For the text-containing cell, return its midpoint in (x, y) coordinate format. 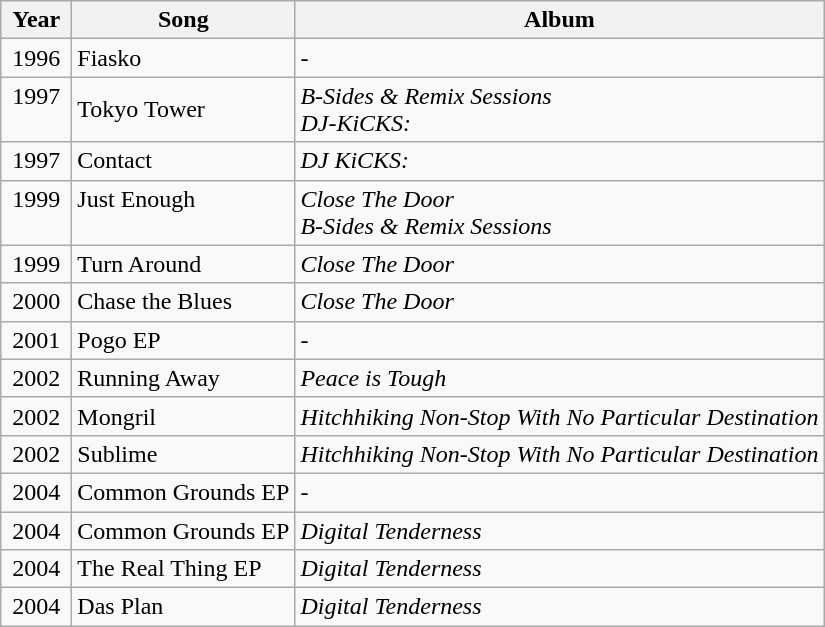
Album (560, 20)
Peace is Tough (560, 378)
Close The DoorB-Sides & Remix Sessions (560, 212)
Turn Around (184, 264)
Pogo EP (184, 340)
The Real Thing EP (184, 569)
Das Plan (184, 607)
DJ KiCKS: (560, 161)
Mongril (184, 416)
Tokyo Tower (184, 110)
2000 (36, 302)
Year (36, 20)
Sublime (184, 454)
Running Away (184, 378)
Fiasko (184, 58)
Contact (184, 161)
Song (184, 20)
Just Enough (184, 212)
B-Sides & Remix SessionsDJ-KiCKS: (560, 110)
2001 (36, 340)
Chase the Blues (184, 302)
1996 (36, 58)
